Capture the cell that displays the provided text and extract its (X, Y) central coordinate. 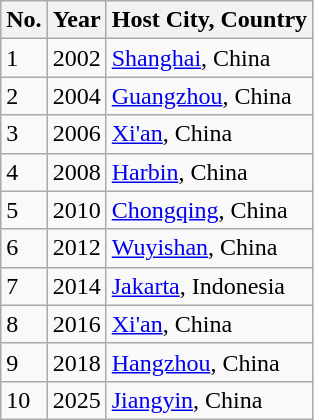
Guangzhou, China (209, 96)
2012 (76, 248)
2010 (76, 210)
2025 (76, 400)
Harbin, China (209, 172)
7 (24, 286)
2006 (76, 134)
4 (24, 172)
Year (76, 20)
10 (24, 400)
2002 (76, 58)
1 (24, 58)
Hangzhou, China (209, 362)
Jakarta, Indonesia (209, 286)
2004 (76, 96)
Wuyishan, China (209, 248)
5 (24, 210)
2018 (76, 362)
2014 (76, 286)
2016 (76, 324)
No. (24, 20)
8 (24, 324)
Chongqing, China (209, 210)
2008 (76, 172)
9 (24, 362)
Shanghai, China (209, 58)
6 (24, 248)
3 (24, 134)
Host City, Country (209, 20)
Jiangyin, China (209, 400)
2 (24, 96)
